Pinpoint the cell where the given text exists, returning its (X, Y) midpoint coordinate. 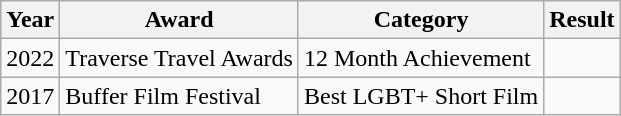
2017 (30, 96)
Best LGBT+ Short Film (420, 96)
2022 (30, 58)
Traverse Travel Awards (180, 58)
Result (582, 20)
Year (30, 20)
Buffer Film Festival (180, 96)
12 Month Achievement (420, 58)
Category (420, 20)
Award (180, 20)
